From the cell containing the given text, extract its center point as [x, y] coordinate. 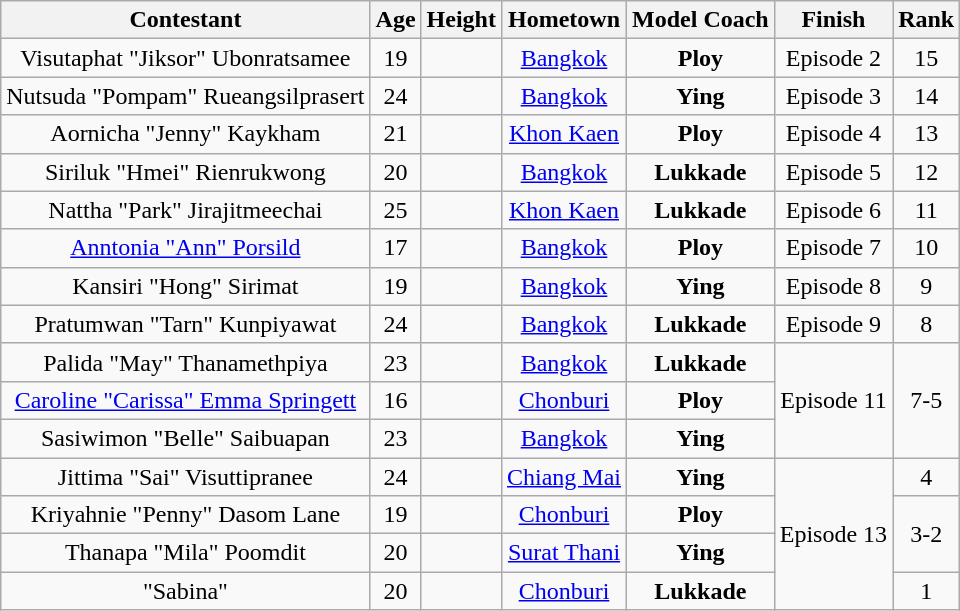
Visutaphat "Jiksor" Ubonratsamee [186, 58]
Palida "May" Thanamethpiya [186, 362]
Aornicha "Jenny" Kaykham [186, 134]
"Sabina" [186, 591]
Age [396, 20]
Caroline "Carissa" Emma Springett [186, 400]
7-5 [926, 400]
Episode 11 [833, 400]
Episode 8 [833, 286]
Finish [833, 20]
Rank [926, 20]
13 [926, 134]
Episode 5 [833, 172]
10 [926, 248]
Jittima "Sai" Visuttipranee [186, 477]
Kansiri "Hong" Sirimat [186, 286]
Pratumwan "Tarn" Kunpiyawat [186, 324]
Model Coach [701, 20]
12 [926, 172]
25 [396, 210]
Hometown [564, 20]
Episode 9 [833, 324]
4 [926, 477]
15 [926, 58]
Nutsuda "Pompam" Rueangsilprasert [186, 96]
Nattha "Park" Jirajitmeechai [186, 210]
Height [461, 20]
9 [926, 286]
11 [926, 210]
Contestant [186, 20]
17 [396, 248]
Episode 2 [833, 58]
Episode 6 [833, 210]
Siriluk "Hmei" Rienrukwong [186, 172]
Surat Thani [564, 553]
Episode 3 [833, 96]
Episode 13 [833, 534]
Episode 7 [833, 248]
Chiang Mai [564, 477]
Thanapa "Mila" Poomdit [186, 553]
1 [926, 591]
Episode 4 [833, 134]
16 [396, 400]
Sasiwimon "Belle" Saibuapan [186, 438]
Anntonia "Ann" Porsild [186, 248]
Kriyahnie "Penny" Dasom Lane [186, 515]
21 [396, 134]
8 [926, 324]
3-2 [926, 534]
14 [926, 96]
